From the cell containing the given text, extract its center point as [X, Y] coordinate. 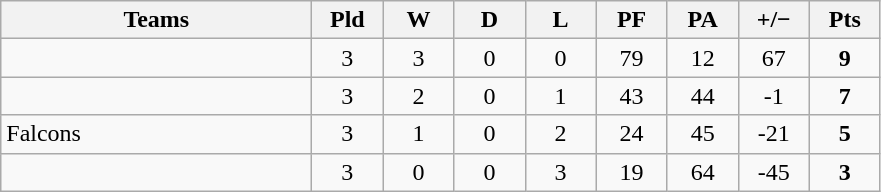
44 [702, 96]
+/− [774, 20]
-1 [774, 96]
PA [702, 20]
-21 [774, 134]
9 [844, 58]
43 [632, 96]
D [490, 20]
Teams [156, 20]
7 [844, 96]
5 [844, 134]
Falcons [156, 134]
Pts [844, 20]
W [418, 20]
64 [702, 172]
Pld [348, 20]
19 [632, 172]
45 [702, 134]
24 [632, 134]
79 [632, 58]
67 [774, 58]
PF [632, 20]
-45 [774, 172]
L [560, 20]
12 [702, 58]
